Pinpoint the cell where the given text exists, returning its (X, Y) midpoint coordinate. 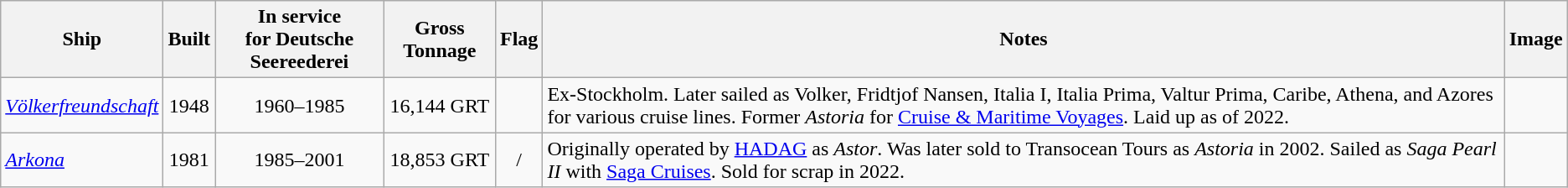
1985–2001 (300, 159)
1981 (189, 159)
/ (518, 159)
In service for Deutsche Seereederei (300, 39)
Notes (1024, 39)
16,144 GRT (439, 106)
Völkerfreundschaft (82, 106)
Built (189, 39)
1960–1985 (300, 106)
Flag (518, 39)
Ship (82, 39)
1948 (189, 106)
Image (1536, 39)
Arkona (82, 159)
18,853 GRT (439, 159)
Gross Tonnage (439, 39)
